Scan for the cell matching the given text and deliver its [x, y] coordinate at center. 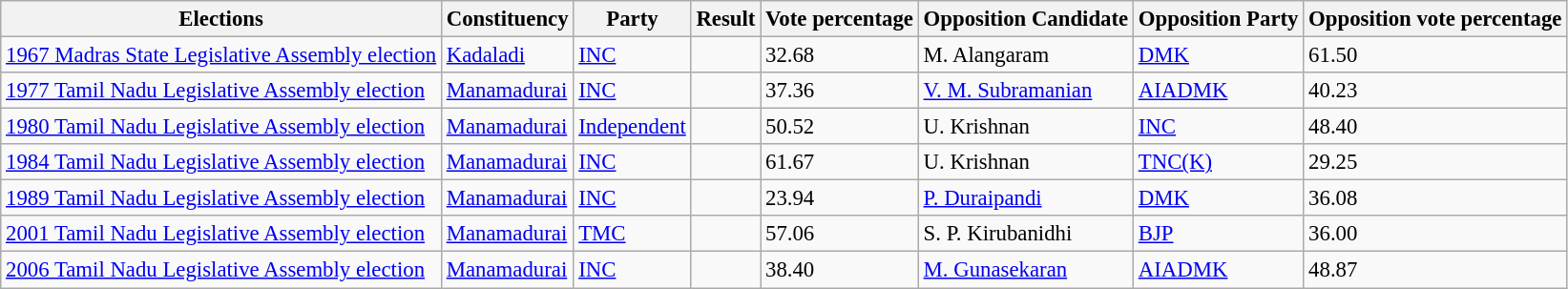
1984 Tamil Nadu Legislative Assembly election [221, 162]
48.87 [1435, 270]
TNC(K) [1218, 162]
2001 Tamil Nadu Legislative Assembly election [221, 234]
S. P. Kirubanidhi [1025, 234]
38.40 [840, 270]
1967 Madras State Legislative Assembly election [221, 55]
Opposition vote percentage [1435, 19]
M. Gunasekaran [1025, 270]
36.08 [1435, 198]
2006 Tamil Nadu Legislative Assembly election [221, 270]
Opposition Party [1218, 19]
61.67 [840, 162]
40.23 [1435, 91]
Party [632, 19]
M. Alangaram [1025, 55]
37.36 [840, 91]
48.40 [1435, 127]
Independent [632, 127]
Kadaladi [507, 55]
23.94 [840, 198]
Constituency [507, 19]
TMC [632, 234]
32.68 [840, 55]
BJP [1218, 234]
V. M. Subramanian [1025, 91]
29.25 [1435, 162]
36.00 [1435, 234]
P. Duraipandi [1025, 198]
1977 Tamil Nadu Legislative Assembly election [221, 91]
Result [725, 19]
Opposition Candidate [1025, 19]
1980 Tamil Nadu Legislative Assembly election [221, 127]
Elections [221, 19]
57.06 [840, 234]
61.50 [1435, 55]
1989 Tamil Nadu Legislative Assembly election [221, 198]
50.52 [840, 127]
Vote percentage [840, 19]
